Output the (X, Y) coordinate of the center of the cell containing the given text.  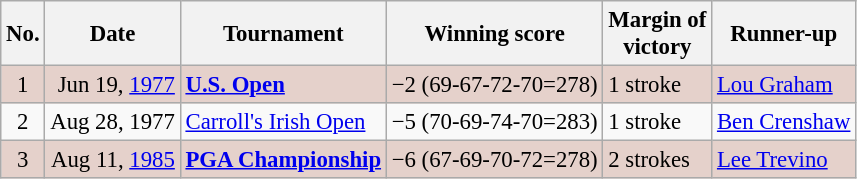
2 strokes (658, 160)
Lou Graham (784, 85)
−5 (70-69-74-70=283) (494, 122)
−2 (69-67-72-70=278) (494, 85)
Carroll's Irish Open (283, 122)
Ben Crenshaw (784, 122)
2 (23, 122)
1 (23, 85)
Winning score (494, 34)
Margin ofvictory (658, 34)
U.S. Open (283, 85)
Aug 11, 1985 (112, 160)
Aug 28, 1977 (112, 122)
−6 (67-69-70-72=278) (494, 160)
PGA Championship (283, 160)
Tournament (283, 34)
Jun 19, 1977 (112, 85)
Runner-up (784, 34)
Lee Trevino (784, 160)
Date (112, 34)
3 (23, 160)
No. (23, 34)
